Capture the cell that displays the provided text and extract its (x, y) central coordinate. 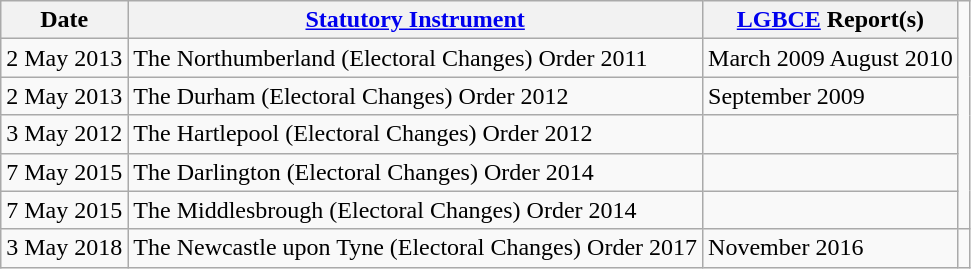
Statutory Instrument (416, 20)
The Darlington (Electoral Changes) Order 2014 (416, 172)
March 2009 August 2010 (831, 58)
The Durham (Electoral Changes) Order 2012 (416, 96)
The Hartlepool (Electoral Changes) Order 2012 (416, 134)
LGBCE Report(s) (831, 20)
The Newcastle upon Tyne (Electoral Changes) Order 2017 (416, 248)
The Middlesbrough (Electoral Changes) Order 2014 (416, 210)
3 May 2012 (64, 134)
The Northumberland (Electoral Changes) Order 2011 (416, 58)
3 May 2018 (64, 248)
November 2016 (831, 248)
Date (64, 20)
September 2009 (831, 96)
